Identify which cell holds the provided text, then report its [X, Y] central coordinate. 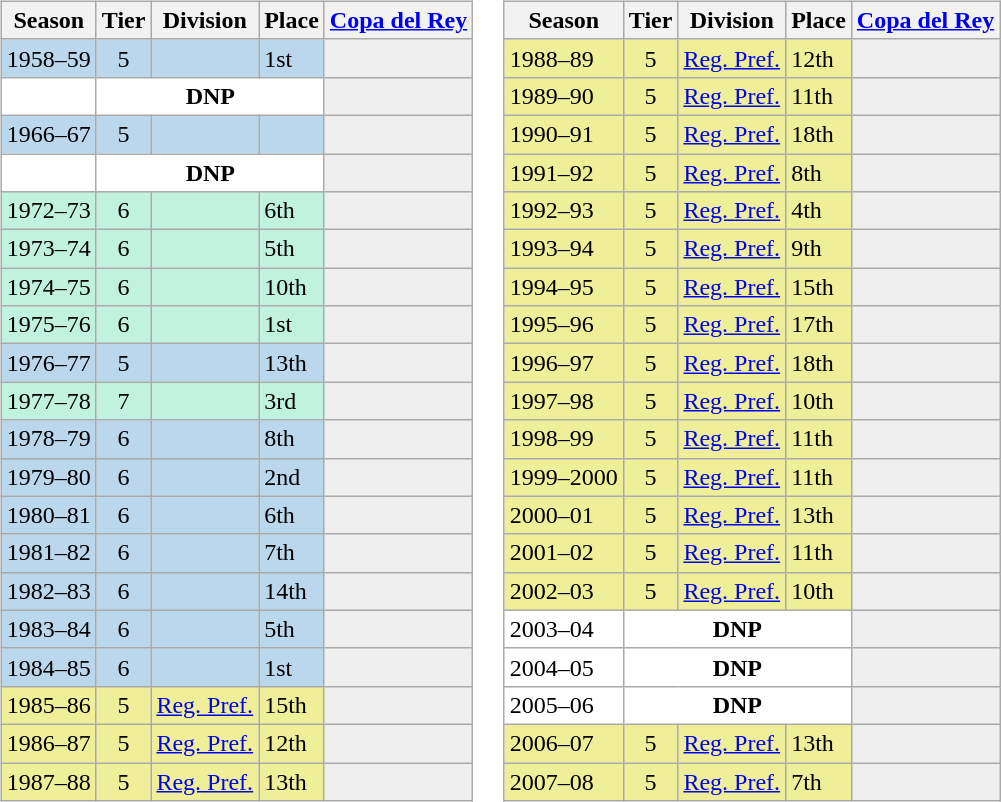
1989–90 [564, 96]
1995–96 [564, 325]
1986–87 [48, 743]
1976–77 [48, 363]
1990–91 [564, 134]
1973–74 [48, 249]
1984–85 [48, 667]
2004–05 [564, 667]
2003–04 [564, 629]
1987–88 [48, 781]
1958–59 [48, 58]
1992–93 [564, 211]
1982–83 [48, 591]
9th [819, 249]
1988–89 [564, 58]
1985–86 [48, 705]
1978–79 [48, 439]
1994–95 [564, 287]
3rd [292, 401]
1996–97 [564, 363]
1979–80 [48, 477]
1972–73 [48, 211]
7 [124, 401]
14th [292, 591]
2nd [292, 477]
1998–99 [564, 439]
1997–98 [564, 401]
1977–78 [48, 401]
17th [819, 325]
1991–92 [564, 173]
4th [819, 211]
2005–06 [564, 705]
2001–02 [564, 553]
1966–67 [48, 134]
1993–94 [564, 249]
2007–08 [564, 781]
1981–82 [48, 553]
2002–03 [564, 591]
1983–84 [48, 629]
1975–76 [48, 325]
1980–81 [48, 515]
2000–01 [564, 515]
2006–07 [564, 743]
1974–75 [48, 287]
1999–2000 [564, 477]
